Capture the cell that displays the provided text and extract its [x, y] central coordinate. 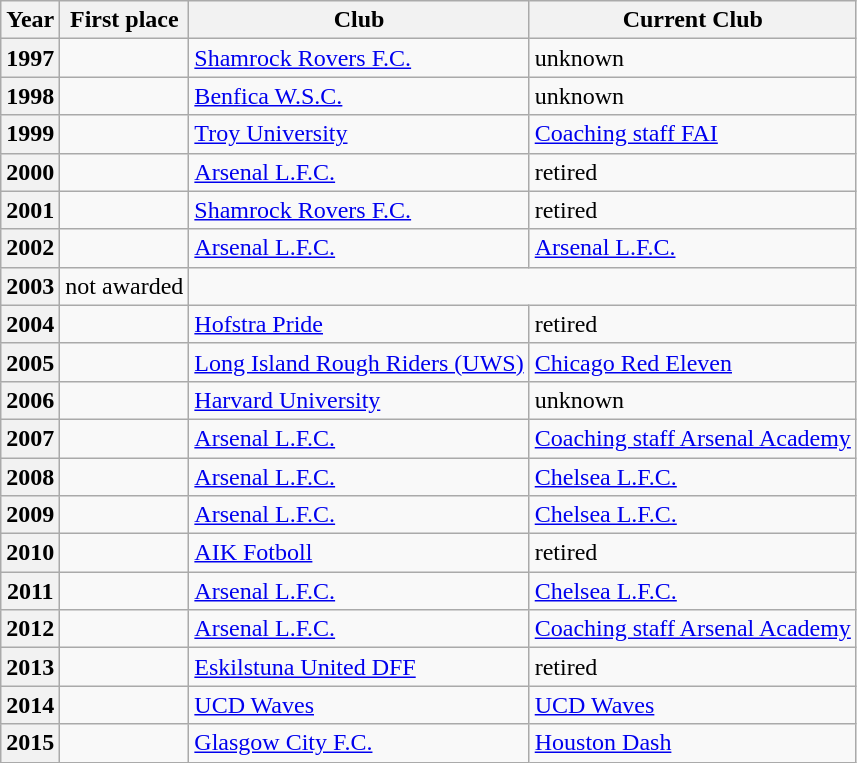
2007 [30, 438]
2010 [30, 553]
Current Club [692, 20]
Year [30, 20]
2011 [30, 591]
2005 [30, 362]
2009 [30, 515]
2006 [30, 400]
1997 [30, 58]
Glasgow City F.C. [359, 743]
Houston Dash [692, 743]
1999 [30, 134]
Hofstra Pride [359, 324]
2004 [30, 324]
2003 [30, 286]
2008 [30, 477]
2000 [30, 172]
Long Island Rough Riders (UWS) [359, 362]
Club [359, 20]
Eskilstuna United DFF [359, 667]
2015 [30, 743]
2002 [30, 248]
2014 [30, 705]
2013 [30, 667]
Benfica W.S.C. [359, 96]
Coaching staff FAI [692, 134]
Troy University [359, 134]
AIK Fotboll [359, 553]
2012 [30, 629]
Chicago Red Eleven [692, 362]
Harvard University [359, 400]
First place [124, 20]
1998 [30, 96]
2001 [30, 210]
not awarded [124, 286]
